Return (x, y) of the center of cell containing provided text 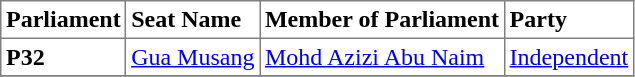
Independent (568, 57)
Mohd Azizi Abu Naim (382, 57)
P32 (64, 57)
Parliament (64, 20)
Seat Name (193, 20)
Gua Musang (193, 57)
Party (568, 20)
Member of Parliament (382, 20)
